Capture the cell that displays the provided text and extract its (x, y) central coordinate. 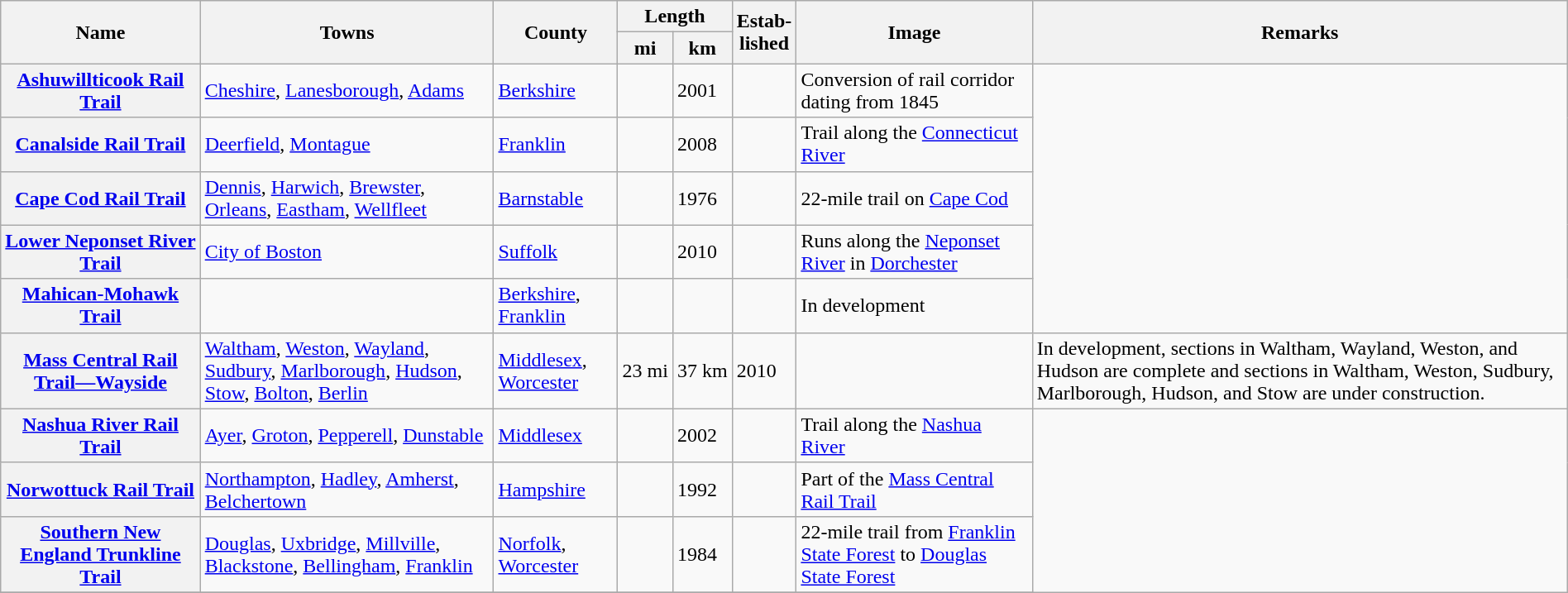
Ashuwillticook Rail Trail (101, 91)
Part of the Mass Central Rail Trail (915, 490)
1976 (702, 198)
Middlesex, Worcester (556, 371)
Ayer, Groton, Pepperell, Dunstable (347, 435)
Hampshire (556, 490)
mi (645, 48)
km (702, 48)
Northampton, Hadley, Amherst, Belchertown (347, 490)
Middlesex (556, 435)
In development (915, 306)
23 mi (645, 371)
2002 (702, 435)
2001 (702, 91)
Berkshire (556, 91)
Mass Central Rail Trail—Wayside (101, 371)
Towns (347, 32)
Image (915, 32)
County (556, 32)
Lower Neponset River Trail (101, 251)
37 km (702, 371)
City of Boston (347, 251)
22-mile trail from Franklin State Forest to Douglas State Forest (915, 554)
Length (675, 17)
Nashua River Rail Trail (101, 435)
Norfolk, Worcester (556, 554)
Franklin (556, 144)
Barnstable (556, 198)
22-mile trail on Cape Cod (915, 198)
Berkshire, Franklin (556, 306)
Suffolk (556, 251)
Mahican-Mohawk Trail (101, 306)
Southern New England Trunkline Trail (101, 554)
Waltham, Weston, Wayland, Sudbury, Marlborough, Hudson, Stow, Bolton, Berlin (347, 371)
Conversion of rail corridor dating from 1845 (915, 91)
1992 (702, 490)
Cheshire, Lanesborough, Adams (347, 91)
Douglas, Uxbridge, Millville, Blackstone, Bellingham, Franklin (347, 554)
2008 (702, 144)
Canalside Rail Trail (101, 144)
Dennis, Harwich, Brewster, Orleans, Eastham, Wellfleet (347, 198)
Remarks (1300, 32)
1984 (702, 554)
Cape Cod Rail Trail (101, 198)
Trail along the Connecticut River (915, 144)
Deerfield, Montague (347, 144)
Trail along the Nashua River (915, 435)
Norwottuck Rail Trail (101, 490)
Name (101, 32)
Runs along the Neponset River in Dorchester (915, 251)
Estab- lished (764, 32)
